Provide the [x, y] coordinate of the cell's center where the given text is located.  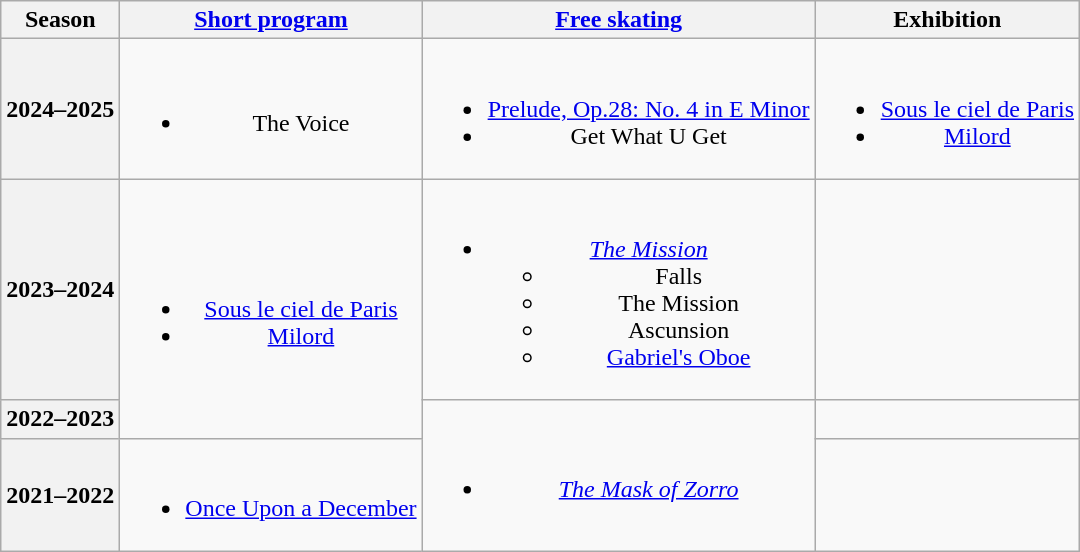
The Mask of Zorro [618, 476]
The MissionFallsThe MissionAscunsion Gabriel's Oboe [618, 290]
Prelude, Op.28: No. 4 in E Minor Get What U Get [618, 109]
Exhibition [947, 20]
Short program [271, 20]
2022–2023 [60, 419]
Season [60, 20]
2023–2024 [60, 290]
2021–2022 [60, 494]
Once Upon a December [271, 494]
Free skating [618, 20]
The Voice [271, 109]
2024–2025 [60, 109]
